Search for the cell housing the specified text and yield its [x, y] center coordinate. 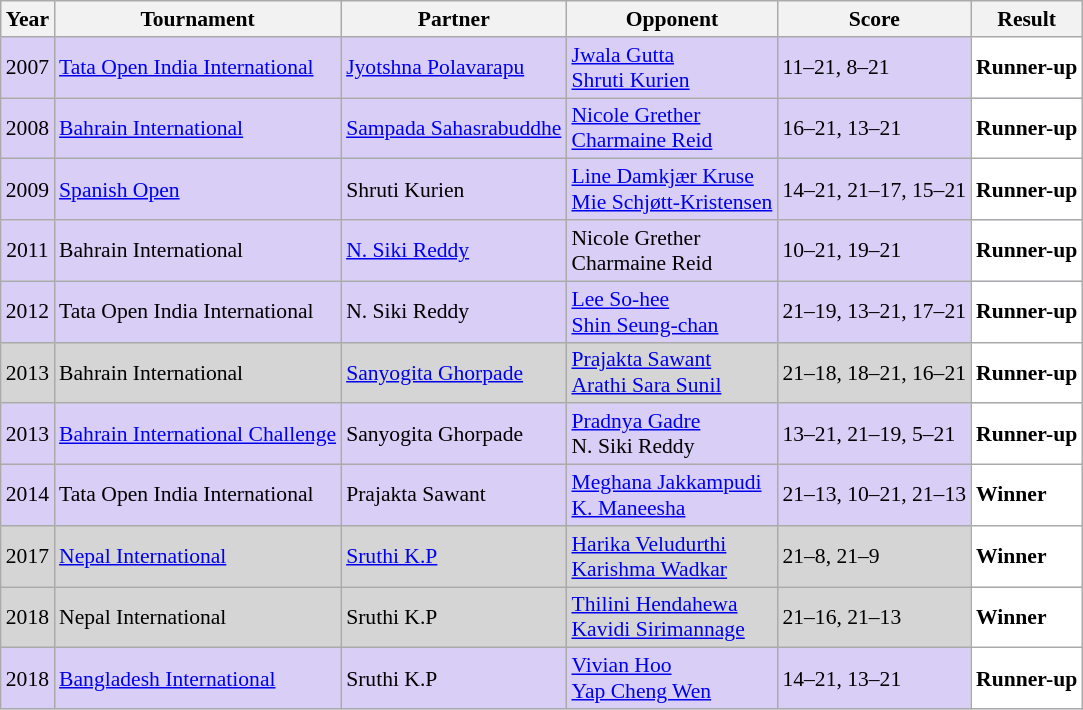
21–16, 21–13 [874, 618]
2011 [28, 250]
Thilini Hendahewa Kavidi Sirimannage [672, 618]
16–21, 13–21 [874, 128]
11–21, 8–21 [874, 68]
Opponent [672, 19]
Vivian Hoo Yap Cheng Wen [672, 678]
Line Damkjær Kruse Mie Schjøtt-Kristensen [672, 190]
Partner [454, 19]
14–21, 21–17, 15–21 [874, 190]
Year [28, 19]
2009 [28, 190]
Bahrain International Challenge [198, 434]
2012 [28, 312]
Shruti Kurien [454, 190]
2014 [28, 496]
21–18, 18–21, 16–21 [874, 372]
Bangladesh International [198, 678]
21–19, 13–21, 17–21 [874, 312]
14–21, 13–21 [874, 678]
13–21, 21–19, 5–21 [874, 434]
21–13, 10–21, 21–13 [874, 496]
21–8, 21–9 [874, 556]
Pradnya Gadre N. Siki Reddy [672, 434]
10–21, 19–21 [874, 250]
2008 [28, 128]
Prajakta Sawant [454, 496]
Score [874, 19]
Prajakta Sawant Arathi Sara Sunil [672, 372]
Result [1026, 19]
Jyotshna Polavarapu [454, 68]
Sampada Sahasrabuddhe [454, 128]
Harika Veludurthi Karishma Wadkar [672, 556]
Meghana Jakkampudi K. Maneesha [672, 496]
2017 [28, 556]
Lee So-hee Shin Seung-chan [672, 312]
Jwala Gutta Shruti Kurien [672, 68]
2007 [28, 68]
Spanish Open [198, 190]
Tournament [198, 19]
